Find where the given text appears and provide that cell's center as [x, y] coordinate. 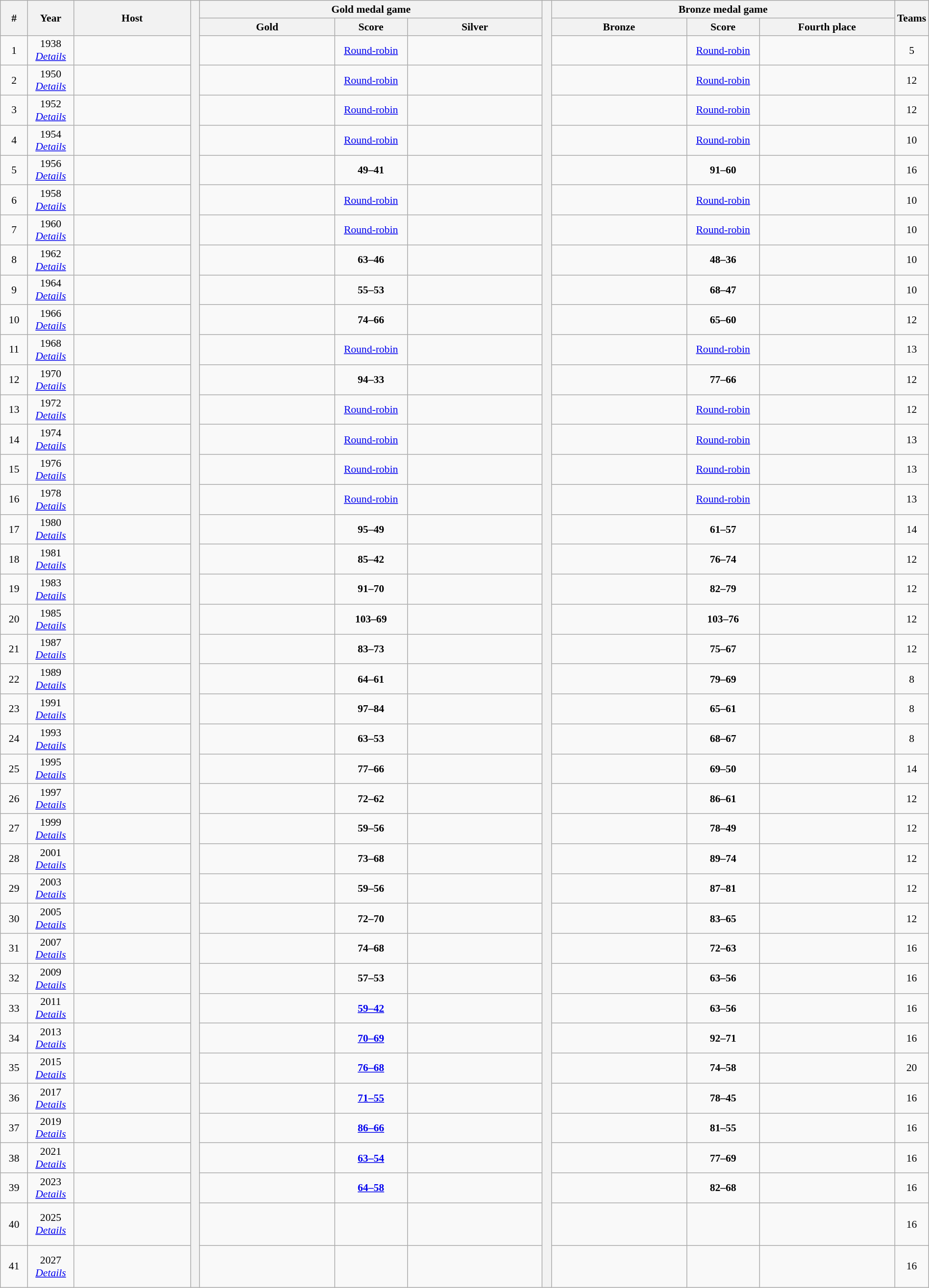
74–68 [371, 948]
33 [14, 1008]
1962 Details [51, 260]
2023 Details [51, 1188]
31 [14, 948]
1974 Details [51, 440]
72–62 [371, 799]
65–60 [723, 320]
79–69 [723, 679]
103–69 [371, 619]
71–55 [371, 1098]
49–41 [371, 170]
82–68 [723, 1188]
1956 Details [51, 170]
1997 Details [51, 799]
2009 Details [51, 978]
40 [14, 1224]
86–61 [723, 799]
1 [14, 50]
22 [14, 679]
2007 Details [51, 948]
2011 Details [51, 1008]
26 [14, 799]
Fourth place [827, 27]
91–60 [723, 170]
1981 Details [51, 559]
2005 Details [51, 919]
1960 Details [51, 230]
76–68 [371, 1069]
1966 Details [51, 320]
1954 Details [51, 140]
74–58 [723, 1069]
83–73 [371, 649]
75–67 [723, 649]
24 [14, 739]
2001 Details [51, 859]
81–55 [723, 1128]
1964 Details [51, 290]
73–68 [371, 859]
# [14, 18]
17 [14, 529]
97–84 [371, 709]
103–76 [723, 619]
2021 Details [51, 1158]
1983 Details [51, 590]
7 [14, 230]
1968 Details [51, 350]
94–33 [371, 380]
82–79 [723, 590]
1993 Details [51, 739]
78–45 [723, 1098]
Gold [268, 27]
39 [14, 1188]
15 [14, 469]
1987 Details [51, 649]
91–70 [371, 590]
61–57 [723, 529]
25 [14, 769]
18 [14, 559]
65–61 [723, 709]
27 [14, 829]
Bronze medal game [723, 9]
57–53 [371, 978]
9 [14, 290]
63–54 [371, 1158]
95–49 [371, 529]
68–47 [723, 290]
4 [14, 140]
1978 Details [51, 500]
38 [14, 1158]
68–67 [723, 739]
72–63 [723, 948]
1999 Details [51, 829]
92–71 [723, 1038]
36 [14, 1098]
83–65 [723, 919]
2015 Details [51, 1069]
2019 Details [51, 1128]
59–42 [371, 1008]
21 [14, 649]
87–81 [723, 888]
2027 Details [51, 1266]
2013 Details [51, 1038]
32 [14, 978]
85–42 [371, 559]
1958 Details [51, 200]
1950 Details [51, 80]
76–74 [723, 559]
1980 Details [51, 529]
29 [14, 888]
1976 Details [51, 469]
11 [14, 350]
1991 Details [51, 709]
1972 Details [51, 409]
1938 Details [51, 50]
37 [14, 1128]
3 [14, 111]
74–66 [371, 320]
77–69 [723, 1158]
1970 Details [51, 380]
2017 Details [51, 1098]
Gold medal game [371, 9]
Silver [475, 27]
63–53 [371, 739]
78–49 [723, 829]
63–46 [371, 260]
1952 Details [51, 111]
89–74 [723, 859]
1995 Details [51, 769]
2003 Details [51, 888]
6 [14, 200]
34 [14, 1038]
Bronze [619, 27]
64–61 [371, 679]
1985 Details [51, 619]
55–53 [371, 290]
48–36 [723, 260]
28 [14, 859]
35 [14, 1069]
Teams [911, 18]
41 [14, 1266]
Host [132, 18]
1989 Details [51, 679]
72–70 [371, 919]
64–58 [371, 1188]
2 [14, 80]
23 [14, 709]
19 [14, 590]
Year [51, 18]
86–66 [371, 1128]
2025 Details [51, 1224]
30 [14, 919]
69–50 [723, 769]
70–69 [371, 1038]
